Determine the [x, y] coordinate at the center of the cell enclosing the given text.  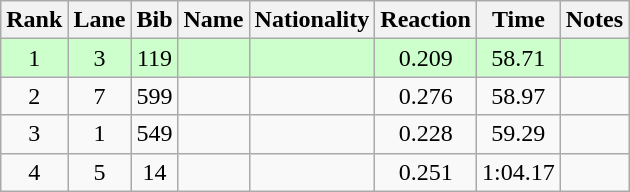
0.276 [426, 96]
Time [519, 20]
58.97 [519, 96]
59.29 [519, 134]
Bib [154, 20]
Notes [594, 20]
14 [154, 172]
0.251 [426, 172]
Name [214, 20]
Rank [34, 20]
7 [100, 96]
5 [100, 172]
119 [154, 58]
58.71 [519, 58]
549 [154, 134]
Nationality [312, 20]
2 [34, 96]
Lane [100, 20]
1:04.17 [519, 172]
4 [34, 172]
599 [154, 96]
0.209 [426, 58]
Reaction [426, 20]
0.228 [426, 134]
